For the text-containing cell, return its midpoint in [x, y] coordinate format. 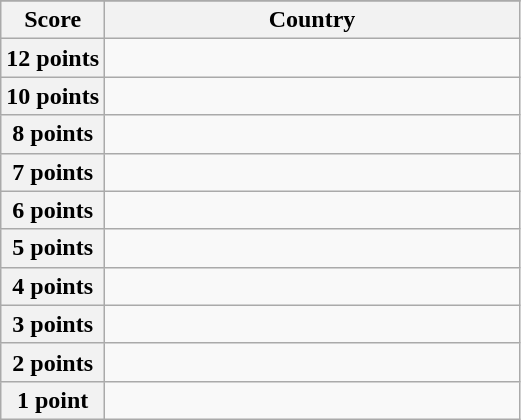
6 points [53, 210]
4 points [53, 286]
5 points [53, 248]
8 points [53, 134]
10 points [53, 96]
Country [312, 20]
1 point [53, 400]
2 points [53, 362]
Score [53, 20]
3 points [53, 324]
7 points [53, 172]
12 points [53, 58]
